For the text-containing cell, return its midpoint in [X, Y] coordinate format. 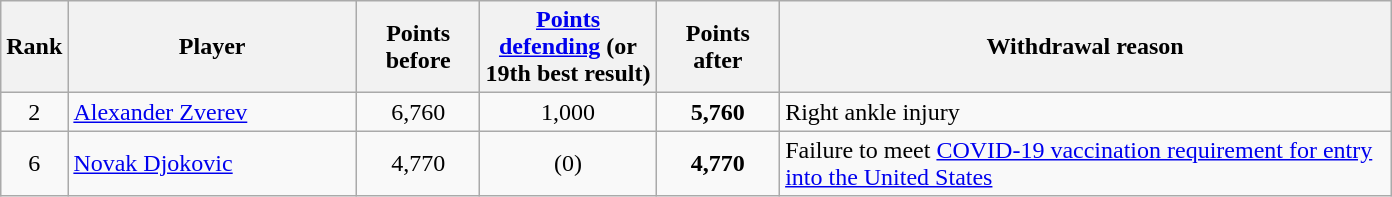
Points defending (or 19th best result) [568, 47]
Points after [718, 47]
5,760 [718, 112]
Right ankle injury [1086, 112]
Points before [418, 47]
1,000 [568, 112]
Failure to meet COVID-19 vaccination requirement for entry into the United States [1086, 164]
Alexander Zverev [212, 112]
Rank [34, 47]
6,760 [418, 112]
Player [212, 47]
(0) [568, 164]
2 [34, 112]
Novak Djokovic [212, 164]
Withdrawal reason [1086, 47]
6 [34, 164]
